Provide the [X, Y] coordinate of the cell's center where the given text is located.  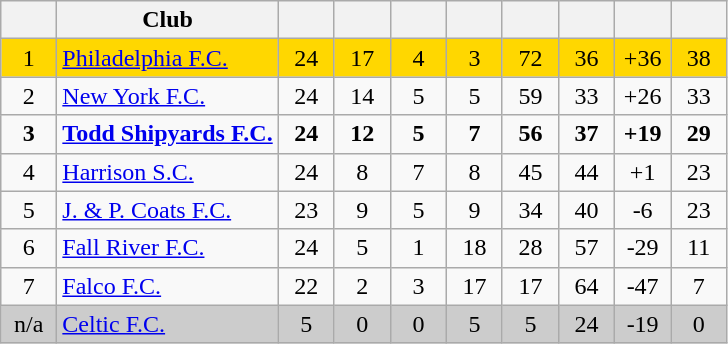
J. & P. Coats F.C. [168, 210]
59 [530, 96]
45 [530, 172]
6 [29, 248]
40 [587, 210]
44 [587, 172]
+1 [643, 172]
12 [362, 134]
38 [699, 58]
Falco F.C. [168, 286]
-19 [643, 324]
18 [474, 248]
Club [168, 20]
37 [587, 134]
22 [306, 286]
Philadelphia F.C. [168, 58]
29 [699, 134]
+26 [643, 96]
Fall River F.C. [168, 248]
-29 [643, 248]
New York F.C. [168, 96]
-47 [643, 286]
72 [530, 58]
Celtic F.C. [168, 324]
36 [587, 58]
34 [530, 210]
57 [587, 248]
11 [699, 248]
+36 [643, 58]
28 [530, 248]
n/a [29, 324]
56 [530, 134]
Harrison S.C. [168, 172]
-6 [643, 210]
+19 [643, 134]
14 [362, 96]
64 [587, 286]
Todd Shipyards F.C. [168, 134]
